Determine the [X, Y] coordinate at the center of the cell enclosing the given text.  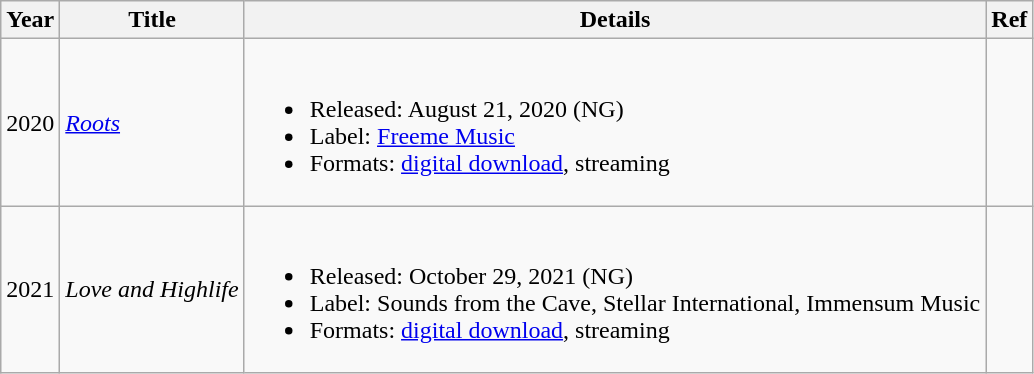
Ref [1010, 20]
Love and Highlife [152, 290]
Released: October 29, 2021 (NG)Label: Sounds from the Cave, Stellar International, Immensum MusicFormats: digital download, streaming [615, 290]
2021 [30, 290]
Year [30, 20]
Roots [152, 122]
2020 [30, 122]
Released: August 21, 2020 (NG)Label: Freeme MusicFormats: digital download, streaming [615, 122]
Title [152, 20]
Details [615, 20]
